Scan for the cell matching the given text and deliver its (x, y) coordinate at center. 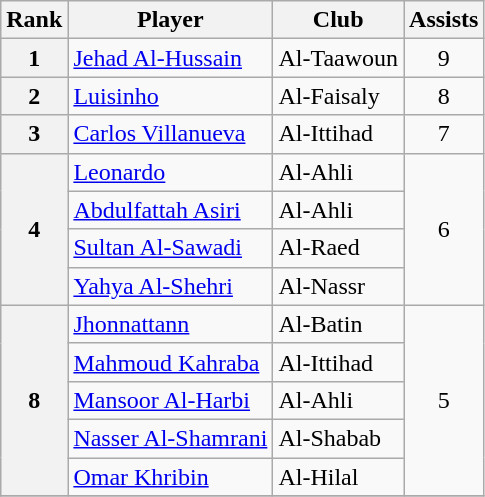
Leonardo (170, 172)
Yahya Al-Shehri (170, 286)
Club (338, 20)
4 (34, 229)
Omar Khribin (170, 477)
7 (444, 134)
Abdulfattah Asiri (170, 210)
Assists (444, 20)
5 (444, 400)
1 (34, 58)
Al-Hilal (338, 477)
Nasser Al-Shamrani (170, 438)
Rank (34, 20)
Mahmoud Kahraba (170, 362)
6 (444, 229)
Al-Batin (338, 324)
Jehad Al-Hussain (170, 58)
Player (170, 20)
2 (34, 96)
Jhonnattann (170, 324)
Mansoor Al-Harbi (170, 400)
Al-Faisaly (338, 96)
9 (444, 58)
Al-Raed (338, 248)
Al-Shabab (338, 438)
Sultan Al-Sawadi (170, 248)
Al-Nassr (338, 286)
Luisinho (170, 96)
3 (34, 134)
Al-Taawoun (338, 58)
Carlos Villanueva (170, 134)
